Pinpoint the cell where the given text exists, returning its [x, y] midpoint coordinate. 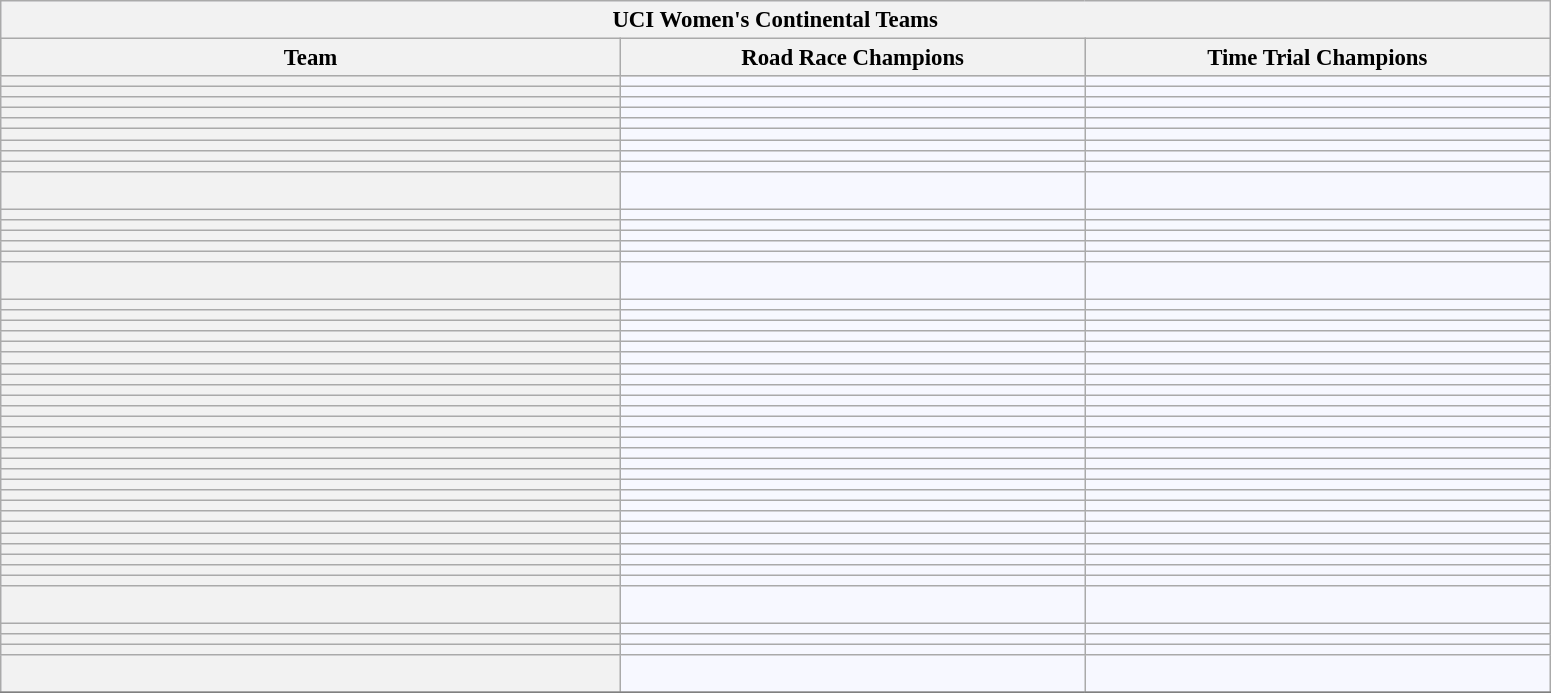
Time Trial Champions [1318, 57]
Road Race Champions [852, 57]
Team [311, 57]
UCI Women's Continental Teams [776, 20]
